Provide the (x, y) coordinate of the cell's center where the given text is located.  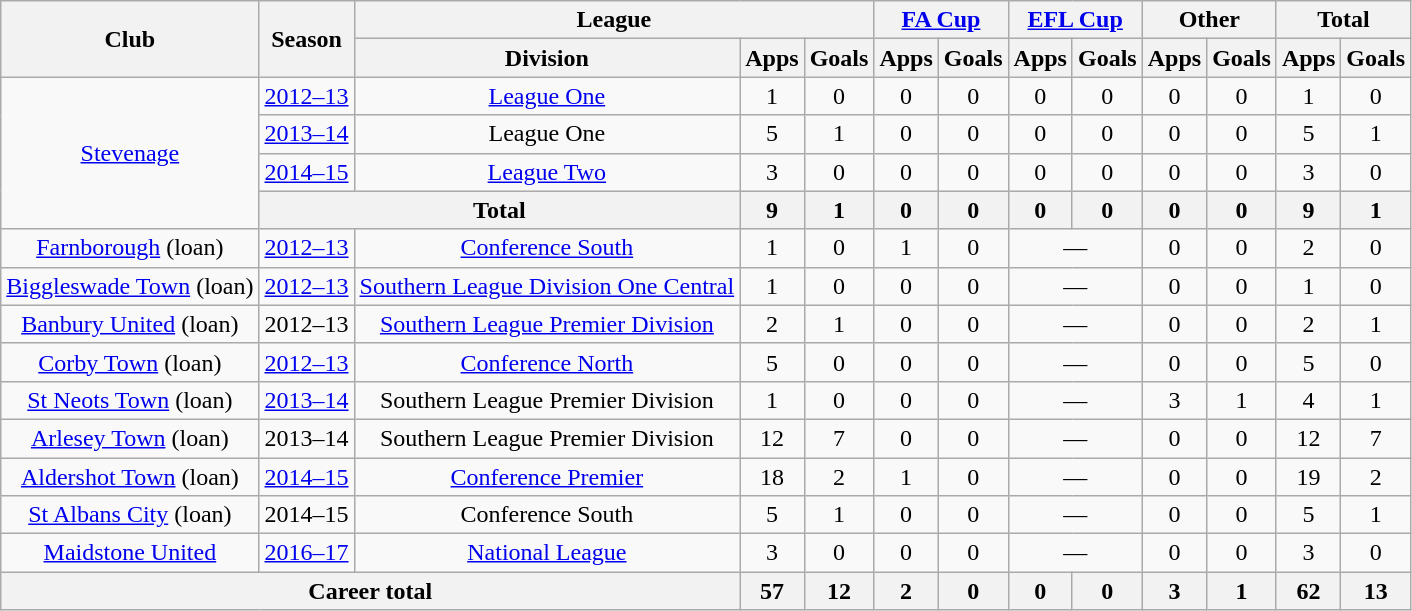
13 (1376, 591)
FA Cup (941, 20)
EFL Cup (1075, 20)
Maidstone United (130, 553)
Season (306, 39)
57 (772, 591)
Farnborough (loan) (130, 248)
4 (1308, 400)
National League (547, 553)
18 (772, 477)
Aldershot Town (loan) (130, 477)
62 (1308, 591)
2016–17 (306, 553)
Career total (370, 591)
19 (1308, 477)
St Albans City (loan) (130, 515)
Division (547, 58)
Stevenage (130, 153)
Corby Town (loan) (130, 362)
Other (1209, 20)
Conference North (547, 362)
Banbury United (loan) (130, 324)
Club (130, 39)
St Neots Town (loan) (130, 400)
Arlesey Town (loan) (130, 438)
Biggleswade Town (loan) (130, 286)
League Two (547, 172)
League (614, 20)
Conference Premier (547, 477)
Southern League Division One Central (547, 286)
